Scan for the cell matching the given text and deliver its [x, y] coordinate at center. 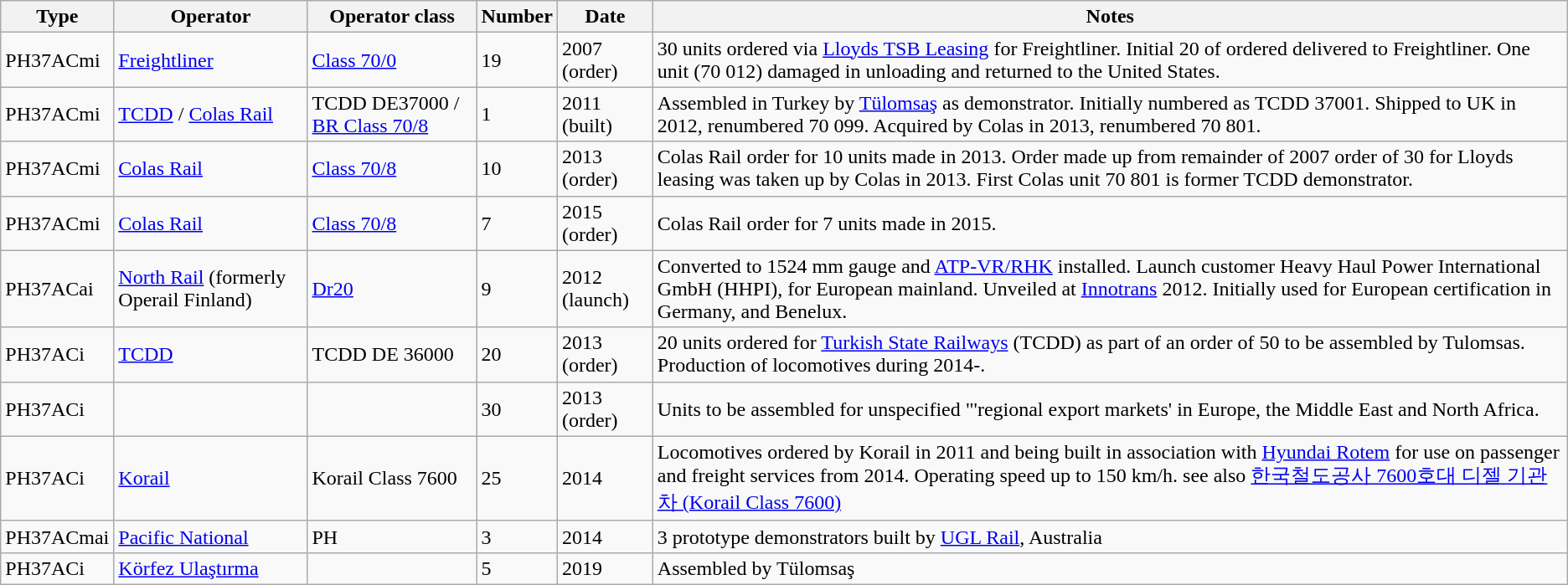
Units to be assembled for unspecified "'regional export markets' in Europe, the Middle East and North Africa. [1110, 408]
25 [517, 479]
2015 (order) [605, 223]
Dr20 [392, 289]
2012 (launch) [605, 289]
Körfez Ulaştırma [211, 568]
19 [517, 60]
2019 [605, 568]
Type [57, 17]
Freightliner [211, 60]
Operator [211, 17]
9 [517, 289]
30 [517, 408]
Operator class [392, 17]
Colas Rail order for 7 units made in 2015. [1110, 223]
PH [392, 536]
20 [517, 355]
Number [517, 17]
2011 (built) [605, 114]
Assembled by Tülomsaş [1110, 568]
North Rail (formerly Operail Finland) [211, 289]
Date [605, 17]
20 units ordered for Turkish State Railways (TCDD) as part of an order of 50 to be assembled by Tulomsas. Production of locomotives during 2014-. [1110, 355]
Pacific National [211, 536]
TCDD DE 36000 [392, 355]
10 [517, 169]
1 [517, 114]
7 [517, 223]
3 [517, 536]
PH37ACmai [57, 536]
Notes [1110, 17]
Korail [211, 479]
3 prototype demonstrators built by UGL Rail, Australia [1110, 536]
Class 70/0 [392, 60]
TCDD DE37000 / BR Class 70/8 [392, 114]
TCDD [211, 355]
TCDD / Colas Rail [211, 114]
Korail Class 7600 [392, 479]
5 [517, 568]
2007 (order) [605, 60]
PH37ACai [57, 289]
